Output the (X, Y) coordinate of the center of the cell containing the given text.  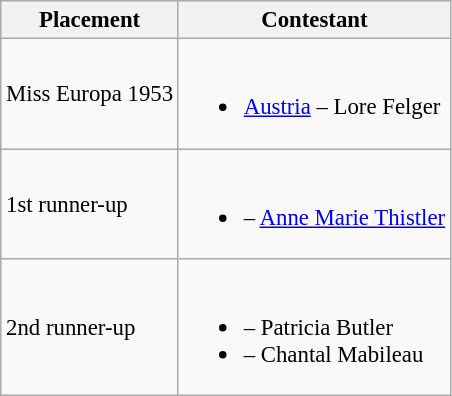
1st runner-up (90, 204)
Contestant (314, 20)
Miss Europa 1953 (90, 94)
2nd runner-up (90, 328)
– Anne Marie Thistler (314, 204)
Placement (90, 20)
Austria – Lore Felger (314, 94)
– Patricia Butler – Chantal Mabileau (314, 328)
